Pinpoint the cell where the given text exists, returning its [X, Y] midpoint coordinate. 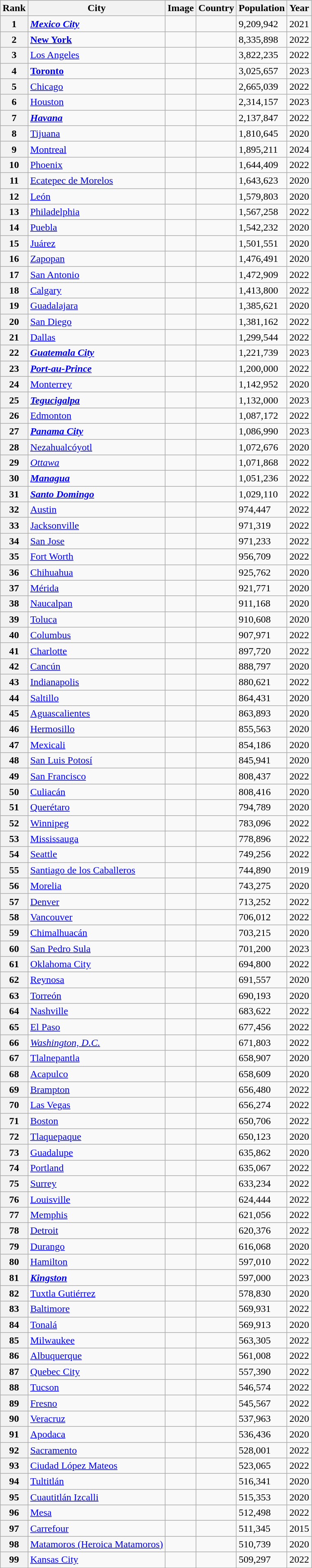
2021 [299, 24]
10 [14, 165]
Tonalá [97, 1325]
Louisville [97, 1199]
Toluca [97, 619]
Columbus [97, 635]
Kingston [97, 1278]
52 [14, 823]
97 [14, 1528]
39 [14, 619]
Indianapolis [97, 682]
Nezahualcóyotl [97, 447]
56 [14, 886]
37 [14, 588]
Baltimore [97, 1309]
31 [14, 494]
925,762 [262, 572]
1,895,211 [262, 149]
Monterrey [97, 384]
510,739 [262, 1544]
Portland [97, 1168]
635,862 [262, 1152]
59 [14, 933]
2,137,847 [262, 118]
99 [14, 1560]
863,893 [262, 714]
58 [14, 917]
650,706 [262, 1121]
Ecatepec de Morelos [97, 180]
703,215 [262, 933]
70 [14, 1105]
1,567,258 [262, 212]
971,319 [262, 525]
658,907 [262, 1058]
Panama City [97, 431]
650,123 [262, 1136]
974,447 [262, 510]
677,456 [262, 1027]
Year [299, 8]
83 [14, 1309]
75 [14, 1183]
Montreal [97, 149]
79 [14, 1246]
Veracruz [97, 1419]
621,056 [262, 1215]
Oklahoma City [97, 964]
44 [14, 698]
854,186 [262, 745]
Dallas [97, 337]
3,822,235 [262, 55]
6 [14, 102]
7 [14, 118]
Mesa [97, 1513]
38 [14, 604]
94 [14, 1482]
16 [14, 259]
San Luis Potosí [97, 761]
23 [14, 369]
910,608 [262, 619]
51 [14, 807]
512,498 [262, 1513]
Hermosillo [97, 729]
683,622 [262, 1011]
66 [14, 1043]
Mexico City [97, 24]
64 [14, 1011]
744,890 [262, 870]
3,025,657 [262, 71]
2019 [299, 870]
Vancouver [97, 917]
897,720 [262, 651]
523,065 [262, 1466]
61 [14, 964]
Memphis [97, 1215]
569,931 [262, 1309]
55 [14, 870]
19 [14, 306]
90 [14, 1419]
1,299,544 [262, 337]
635,067 [262, 1168]
1 [14, 24]
Zapopan [97, 259]
Calgary [97, 290]
783,096 [262, 823]
18 [14, 290]
40 [14, 635]
Kansas City [97, 1560]
1,200,000 [262, 369]
Managua [97, 478]
1,221,739 [262, 353]
616,068 [262, 1246]
1,086,990 [262, 431]
Cuautitlán Izcalli [97, 1497]
743,275 [262, 886]
60 [14, 948]
87 [14, 1372]
León [97, 196]
907,971 [262, 635]
Mexicali [97, 745]
Tuxtla Gutiérrez [97, 1293]
67 [14, 1058]
Quebec City [97, 1372]
1,029,110 [262, 494]
49 [14, 776]
Image [180, 8]
8 [14, 133]
98 [14, 1544]
671,803 [262, 1043]
Boston [97, 1121]
Sacramento [97, 1450]
Puebla [97, 228]
11 [14, 180]
81 [14, 1278]
88 [14, 1387]
Santiago de los Caballeros [97, 870]
1,542,232 [262, 228]
69 [14, 1090]
San Francisco [97, 776]
911,168 [262, 604]
41 [14, 651]
Santo Domingo [97, 494]
511,345 [262, 1528]
74 [14, 1168]
Winnipeg [97, 823]
5 [14, 86]
Apodaca [97, 1434]
26 [14, 415]
Guadalupe [97, 1152]
45 [14, 714]
Guatemala City [97, 353]
62 [14, 980]
28 [14, 447]
Rank [14, 8]
1,472,909 [262, 275]
Phoenix [97, 165]
92 [14, 1450]
San Antonio [97, 275]
80 [14, 1262]
35 [14, 557]
509,297 [262, 1560]
1,579,803 [262, 196]
1,501,551 [262, 243]
Milwaukee [97, 1340]
4 [14, 71]
Querétaro [97, 807]
53 [14, 839]
658,609 [262, 1074]
569,913 [262, 1325]
32 [14, 510]
597,000 [262, 1278]
34 [14, 541]
578,830 [262, 1293]
1,381,162 [262, 322]
63 [14, 996]
12 [14, 196]
971,233 [262, 541]
15 [14, 243]
Chihuahua [97, 572]
9,209,942 [262, 24]
20 [14, 322]
516,341 [262, 1482]
30 [14, 478]
Fort Worth [97, 557]
3 [14, 55]
545,567 [262, 1403]
808,437 [262, 776]
Tegucigalpa [97, 400]
536,436 [262, 1434]
68 [14, 1074]
El Paso [97, 1027]
1,385,621 [262, 306]
17 [14, 275]
San Jose [97, 541]
Saltillo [97, 698]
2015 [299, 1528]
Detroit [97, 1231]
13 [14, 212]
Acapulco [97, 1074]
Chimalhuacán [97, 933]
86 [14, 1356]
84 [14, 1325]
Cancún [97, 666]
1,643,623 [262, 180]
Surrey [97, 1183]
46 [14, 729]
82 [14, 1293]
2 [14, 40]
Carrefour [97, 1528]
89 [14, 1403]
Toronto [97, 71]
Nashville [97, 1011]
Seattle [97, 854]
Tlalnepantla [97, 1058]
656,480 [262, 1090]
Aguascalientes [97, 714]
778,896 [262, 839]
71 [14, 1121]
9 [14, 149]
557,390 [262, 1372]
Edmonton [97, 415]
Culiacán [97, 792]
2,314,157 [262, 102]
City [97, 8]
47 [14, 745]
515,353 [262, 1497]
85 [14, 1340]
Reynosa [97, 980]
Austin [97, 510]
Ottawa [97, 463]
888,797 [262, 666]
845,941 [262, 761]
91 [14, 1434]
880,621 [262, 682]
537,963 [262, 1419]
54 [14, 854]
Torreón [97, 996]
Guadalajara [97, 306]
706,012 [262, 917]
1,071,868 [262, 463]
78 [14, 1231]
33 [14, 525]
2024 [299, 149]
Tucson [97, 1387]
21 [14, 337]
528,001 [262, 1450]
Port-au-Prince [97, 369]
Durango [97, 1246]
1,142,952 [262, 384]
561,008 [262, 1356]
Morelia [97, 886]
14 [14, 228]
855,563 [262, 729]
Washington, D.C. [97, 1043]
1,476,491 [262, 259]
Albuquerque [97, 1356]
1,087,172 [262, 415]
1,132,000 [262, 400]
656,274 [262, 1105]
1,644,409 [262, 165]
633,234 [262, 1183]
694,800 [262, 964]
73 [14, 1152]
77 [14, 1215]
29 [14, 463]
48 [14, 761]
749,256 [262, 854]
Chicago [97, 86]
1,051,236 [262, 478]
701,200 [262, 948]
956,709 [262, 557]
620,376 [262, 1231]
Mérida [97, 588]
Tlaquepaque [97, 1136]
76 [14, 1199]
24 [14, 384]
Los Angeles [97, 55]
691,557 [262, 980]
50 [14, 792]
Mississauga [97, 839]
Ciudad López Mateos [97, 1466]
San Diego [97, 322]
713,252 [262, 901]
1,072,676 [262, 447]
Philadelphia [97, 212]
624,444 [262, 1199]
Charlotte [97, 651]
Jacksonville [97, 525]
1,413,800 [262, 290]
42 [14, 666]
Havana [97, 118]
22 [14, 353]
72 [14, 1136]
57 [14, 901]
96 [14, 1513]
43 [14, 682]
Tultitlán [97, 1482]
864,431 [262, 698]
25 [14, 400]
New York [97, 40]
1,810,645 [262, 133]
Matamoros (Heroica Matamoros) [97, 1544]
27 [14, 431]
Population [262, 8]
65 [14, 1027]
794,789 [262, 807]
Hamilton [97, 1262]
Denver [97, 901]
Fresno [97, 1403]
Houston [97, 102]
921,771 [262, 588]
95 [14, 1497]
808,416 [262, 792]
Juárez [97, 243]
San Pedro Sula [97, 948]
690,193 [262, 996]
Country [217, 8]
8,335,898 [262, 40]
546,574 [262, 1387]
2,665,039 [262, 86]
Brampton [97, 1090]
36 [14, 572]
563,305 [262, 1340]
Tijuana [97, 133]
Naucalpan [97, 604]
93 [14, 1466]
Las Vegas [97, 1105]
597,010 [262, 1262]
